Identify which cell holds the provided text, then report its (X, Y) central coordinate. 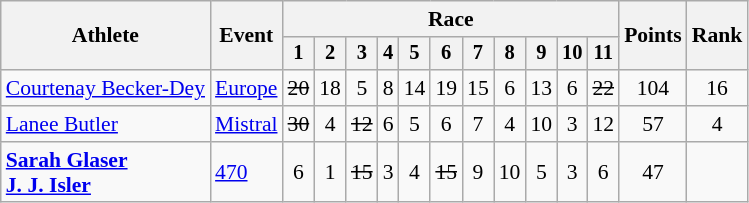
Event (246, 36)
47 (653, 172)
Europe (246, 88)
Mistral (246, 124)
Rank (718, 36)
22 (603, 88)
104 (653, 88)
Sarah GlaserJ. J. Isler (106, 172)
18 (330, 88)
Points (653, 36)
14 (415, 88)
Athlete (106, 36)
16 (718, 88)
30 (299, 124)
470 (246, 172)
57 (653, 124)
2 (330, 54)
Courtenay Becker-Dey (106, 88)
20 (299, 88)
11 (603, 54)
Lanee Butler (106, 124)
Race (452, 19)
19 (446, 88)
13 (541, 88)
